Scan for the cell matching the given text and deliver its [X, Y] coordinate at center. 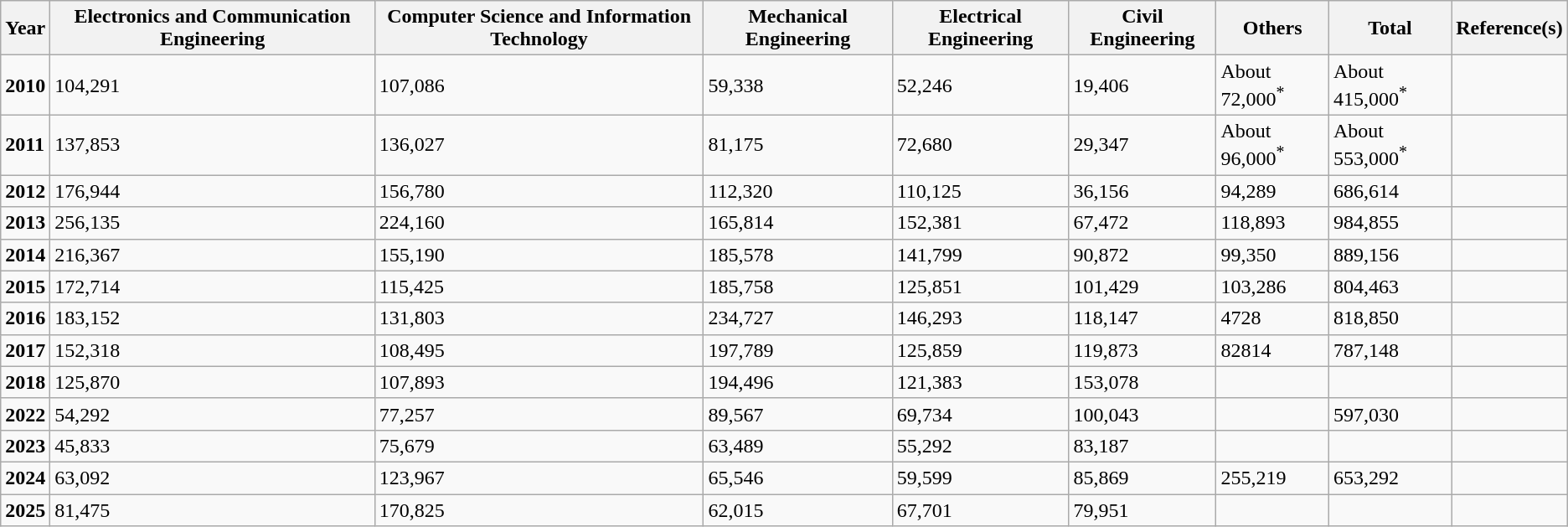
About 72,000* [1273, 85]
82814 [1273, 350]
104,291 [213, 85]
234,727 [797, 318]
81,475 [213, 510]
141,799 [980, 255]
597,030 [1390, 414]
Others [1273, 28]
72,680 [980, 145]
152,318 [213, 350]
2015 [25, 287]
Electrical Engineering [980, 28]
256,135 [213, 223]
2013 [25, 223]
2017 [25, 350]
123,967 [539, 478]
103,286 [1273, 287]
125,870 [213, 382]
63,092 [213, 478]
2012 [25, 191]
29,347 [1142, 145]
81,175 [797, 145]
2016 [25, 318]
115,425 [539, 287]
45,833 [213, 446]
Reference(s) [1509, 28]
110,125 [980, 191]
2022 [25, 414]
653,292 [1390, 478]
36,156 [1142, 191]
59,599 [980, 478]
172,714 [213, 287]
Mechanical Engineering [797, 28]
2011 [25, 145]
2024 [25, 478]
Year [25, 28]
2018 [25, 382]
185,578 [797, 255]
118,147 [1142, 318]
185,758 [797, 287]
804,463 [1390, 287]
152,381 [980, 223]
94,289 [1273, 191]
Total [1390, 28]
107,086 [539, 85]
216,367 [213, 255]
170,825 [539, 510]
100,043 [1142, 414]
Computer Science and Information Technology [539, 28]
69,734 [980, 414]
85,869 [1142, 478]
155,190 [539, 255]
125,859 [980, 350]
75,679 [539, 446]
176,944 [213, 191]
Civil Engineering [1142, 28]
99,350 [1273, 255]
67,472 [1142, 223]
112,320 [797, 191]
125,851 [980, 287]
52,246 [980, 85]
67,701 [980, 510]
686,614 [1390, 191]
255,219 [1273, 478]
About 415,000* [1390, 85]
165,814 [797, 223]
4728 [1273, 318]
818,850 [1390, 318]
2025 [25, 510]
19,406 [1142, 85]
118,893 [1273, 223]
2023 [25, 446]
153,078 [1142, 382]
156,780 [539, 191]
90,872 [1142, 255]
183,152 [213, 318]
197,789 [797, 350]
136,027 [539, 145]
119,873 [1142, 350]
77,257 [539, 414]
146,293 [980, 318]
89,567 [797, 414]
About 553,000* [1390, 145]
2014 [25, 255]
787,148 [1390, 350]
54,292 [213, 414]
55,292 [980, 446]
2010 [25, 85]
137,853 [213, 145]
131,803 [539, 318]
107,893 [539, 382]
108,495 [539, 350]
63,489 [797, 446]
About 96,000* [1273, 145]
101,429 [1142, 287]
65,546 [797, 478]
Electronics and Communication Engineering [213, 28]
194,496 [797, 382]
121,383 [980, 382]
59,338 [797, 85]
79,951 [1142, 510]
62,015 [797, 510]
224,160 [539, 223]
889,156 [1390, 255]
984,855 [1390, 223]
83,187 [1142, 446]
